Provide the (X, Y) coordinate of the cell's center where the given text is located.  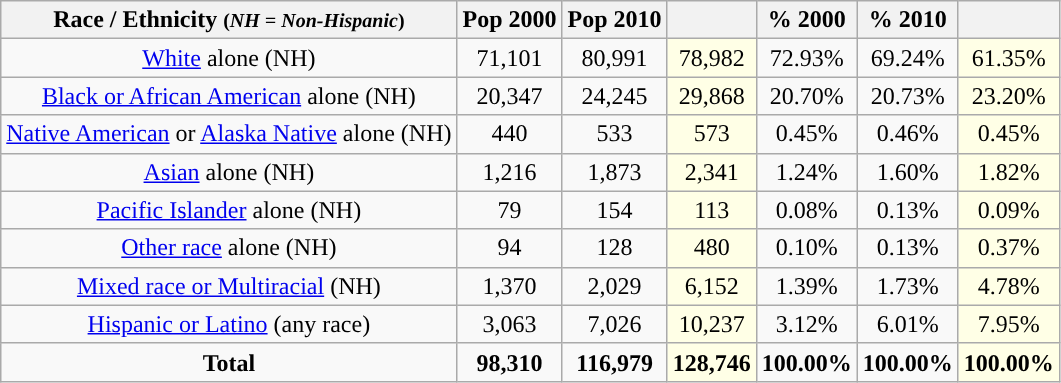
0.08% (806, 210)
Mixed race or Multiracial (NH) (229, 286)
1.73% (908, 286)
440 (510, 134)
1,370 (510, 286)
Pop 2010 (614, 20)
1.82% (1008, 172)
1.39% (806, 286)
69.24% (908, 58)
79 (510, 210)
7.95% (1008, 324)
98,310 (510, 362)
Asian alone (NH) (229, 172)
29,868 (712, 96)
80,991 (614, 58)
1.60% (908, 172)
10,237 (712, 324)
20.70% (806, 96)
0.46% (908, 134)
72.93% (806, 58)
116,979 (614, 362)
2,029 (614, 286)
% 2010 (908, 20)
24,245 (614, 96)
2,341 (712, 172)
0.09% (1008, 210)
Pop 2000 (510, 20)
20.73% (908, 96)
Native American or Alaska Native alone (NH) (229, 134)
1.24% (806, 172)
23.20% (1008, 96)
78,982 (712, 58)
Total (229, 362)
113 (712, 210)
573 (712, 134)
1,216 (510, 172)
128 (614, 248)
Hispanic or Latino (any race) (229, 324)
6.01% (908, 324)
Other race alone (NH) (229, 248)
Race / Ethnicity (NH = Non-Hispanic) (229, 20)
0.37% (1008, 248)
7,026 (614, 324)
4.78% (1008, 286)
White alone (NH) (229, 58)
Pacific Islander alone (NH) (229, 210)
6,152 (712, 286)
480 (712, 248)
94 (510, 248)
% 2000 (806, 20)
Black or African American alone (NH) (229, 96)
3.12% (806, 324)
3,063 (510, 324)
128,746 (712, 362)
61.35% (1008, 58)
20,347 (510, 96)
533 (614, 134)
71,101 (510, 58)
1,873 (614, 172)
0.10% (806, 248)
154 (614, 210)
